Return (x, y) of the center of cell containing provided text 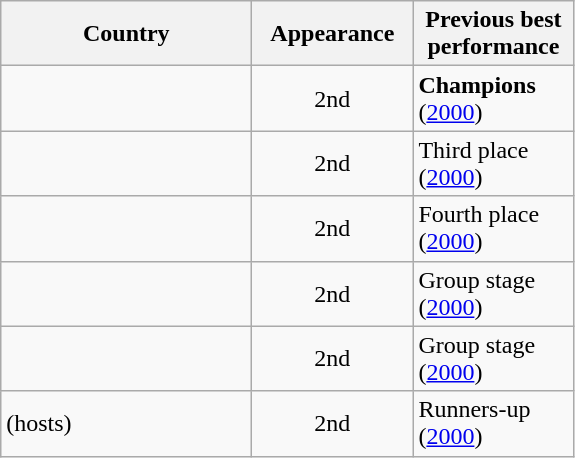
Previous best performance (494, 34)
Country (126, 34)
Runners-up (2000) (494, 424)
Third place (2000) (494, 164)
Appearance (332, 34)
Champions (2000) (494, 98)
(hosts) (126, 424)
Fourth place (2000) (494, 228)
